Scan for the cell matching the given text and deliver its (x, y) coordinate at center. 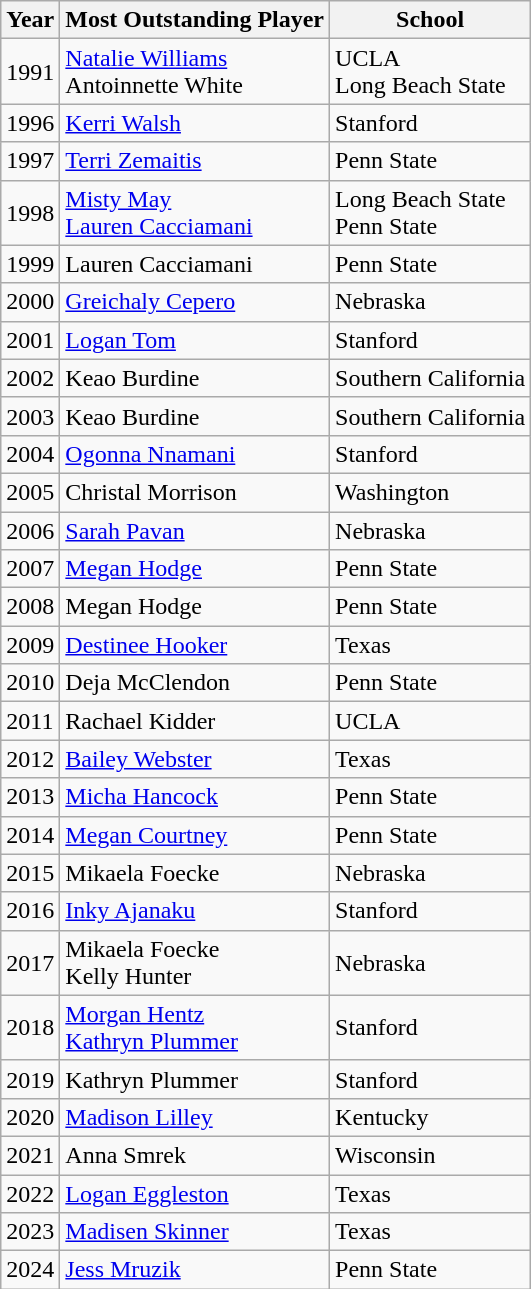
Megan Courtney (195, 835)
Lauren Cacciamani (195, 264)
2021 (30, 1155)
2005 (30, 492)
Long Beach State Penn State (430, 212)
Morgan HentzKathryn Plummer (195, 1028)
Destinee Hooker (195, 645)
Wisconsin (430, 1155)
2017 (30, 962)
Greichaly Cepero (195, 302)
2008 (30, 607)
2013 (30, 797)
Terri Zemaitis (195, 161)
2020 (30, 1117)
Deja McClendon (195, 683)
2015 (30, 873)
2001 (30, 340)
2014 (30, 835)
2024 (30, 1270)
2023 (30, 1232)
Natalie Williams Antoinnette White (195, 72)
2004 (30, 454)
Ogonna Nnamani (195, 454)
2011 (30, 721)
Most Outstanding Player (195, 20)
UCLA (430, 721)
2002 (30, 378)
Christal Morrison (195, 492)
2018 (30, 1028)
Kerri Walsh (195, 123)
Kathryn Plummer (195, 1079)
2019 (30, 1079)
2009 (30, 645)
UCLA Long Beach State (430, 72)
Jess Mruzik (195, 1270)
Sarah Pavan (195, 531)
Mikaela Foecke (195, 873)
1997 (30, 161)
Washington (430, 492)
Logan Tom (195, 340)
2003 (30, 416)
Bailey Webster (195, 759)
2016 (30, 911)
2010 (30, 683)
Year (30, 20)
Micha Hancock (195, 797)
1999 (30, 264)
2000 (30, 302)
Inky Ajanaku (195, 911)
Kentucky (430, 1117)
Mikaela Foecke Kelly Hunter (195, 962)
Logan Eggleston (195, 1193)
2007 (30, 569)
Rachael Kidder (195, 721)
School (430, 20)
Misty May Lauren Cacciamani (195, 212)
Madisen Skinner (195, 1232)
Madison Lilley (195, 1117)
1996 (30, 123)
1991 (30, 72)
1998 (30, 212)
2012 (30, 759)
2022 (30, 1193)
2006 (30, 531)
Anna Smrek (195, 1155)
